Return [X, Y] of the center of cell containing provided text 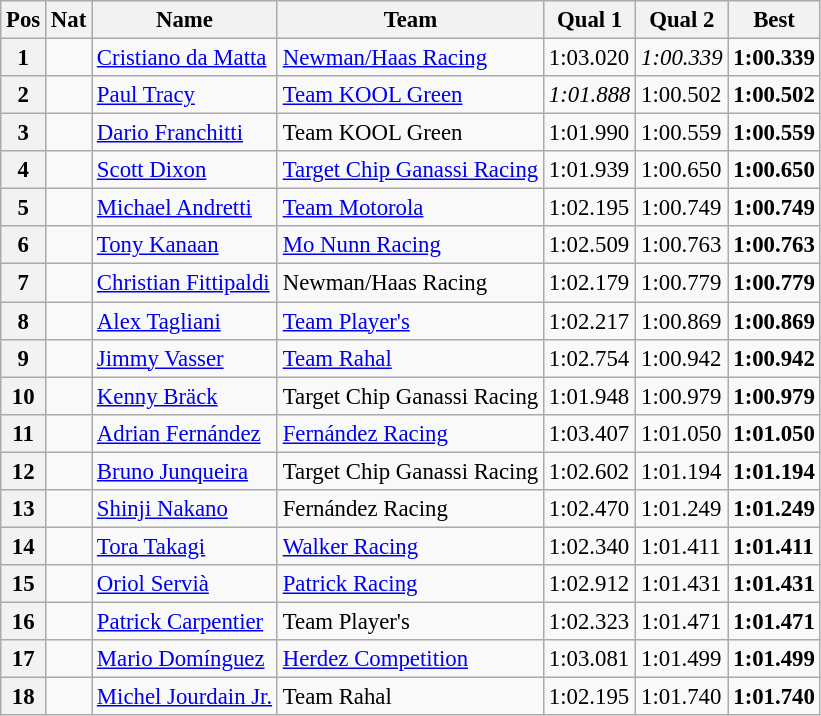
1:03.407 [589, 433]
12 [24, 471]
Mo Nunn Racing [410, 245]
Patrick Racing [410, 584]
Oriol Servià [185, 584]
Paul Tracy [185, 95]
Qual 2 [682, 20]
Alex Tagliani [185, 321]
1:01.888 [589, 95]
1:02.217 [589, 321]
Michael Andretti [185, 208]
Team Motorola [410, 208]
Jimmy Vasser [185, 358]
Christian Fittipaldi [185, 283]
8 [24, 321]
11 [24, 433]
Team [410, 20]
14 [24, 546]
3 [24, 133]
1:01.939 [589, 170]
1:02.179 [589, 283]
Nat [69, 20]
Tony Kanaan [185, 245]
1 [24, 58]
1:03.081 [589, 659]
1:02.470 [589, 509]
Scott Dixon [185, 170]
Patrick Carpentier [185, 621]
1:01.990 [589, 133]
4 [24, 170]
16 [24, 621]
1:01.948 [589, 396]
1:02.912 [589, 584]
1:03.020 [589, 58]
7 [24, 283]
Pos [24, 20]
18 [24, 697]
Adrian Fernández [185, 433]
2 [24, 95]
Mario Domínguez [185, 659]
Kenny Bräck [185, 396]
15 [24, 584]
1:02.340 [589, 546]
1:02.323 [589, 621]
13 [24, 509]
1:02.602 [589, 471]
10 [24, 396]
1:02.509 [589, 245]
Name [185, 20]
17 [24, 659]
Qual 1 [589, 20]
Shinji Nakano [185, 509]
9 [24, 358]
Best [774, 20]
5 [24, 208]
Dario Franchitti [185, 133]
Michel Jourdain Jr. [185, 697]
Tora Takagi [185, 546]
Walker Racing [410, 546]
Herdez Competition [410, 659]
Cristiano da Matta [185, 58]
Bruno Junqueira [185, 471]
6 [24, 245]
1:02.754 [589, 358]
